Return the [x, y] coordinate for the center point of the cell that contains the specified text.  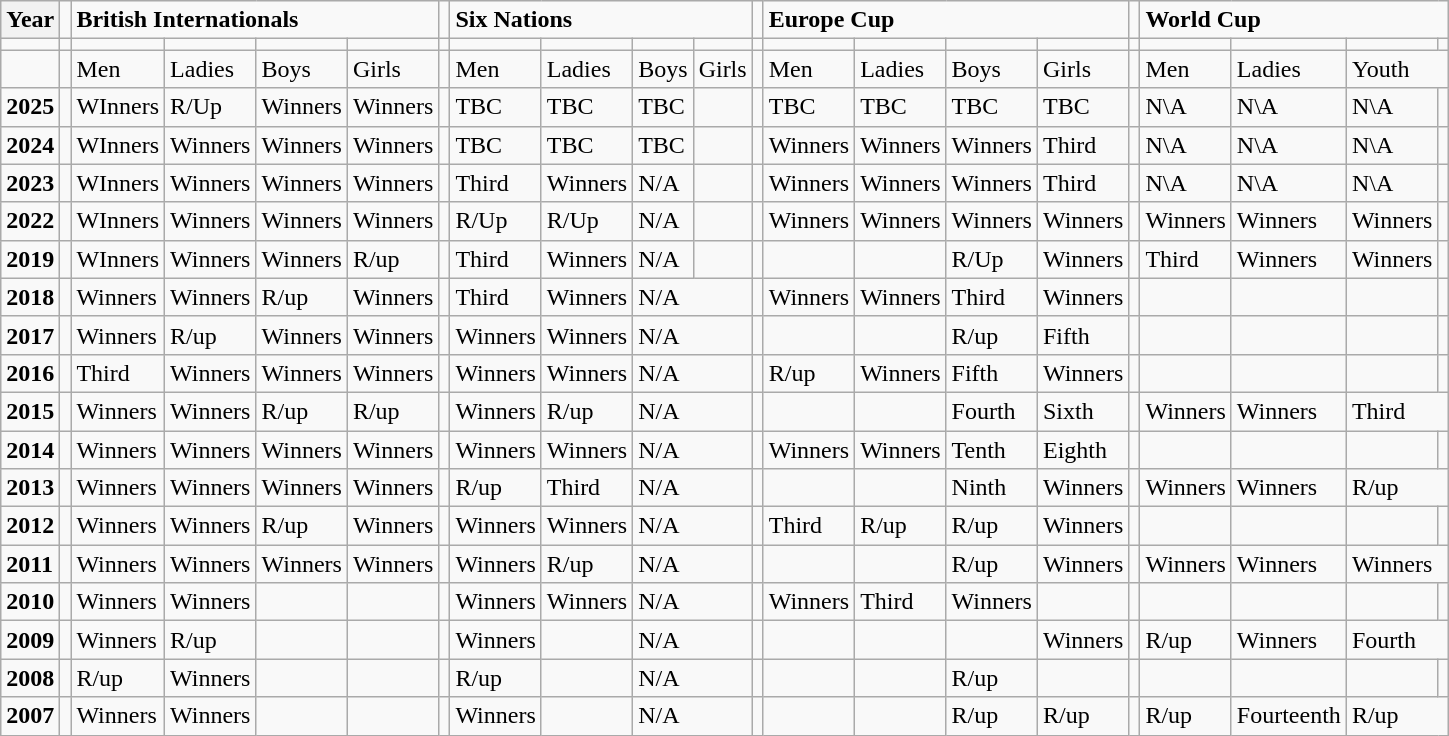
2008 [30, 678]
Sixth [1082, 411]
2024 [30, 145]
Tenth [992, 449]
2009 [30, 640]
2011 [30, 564]
Six Nations [601, 20]
World Cup [1294, 20]
2010 [30, 602]
2012 [30, 526]
2015 [30, 411]
2013 [30, 488]
2019 [30, 259]
Year [30, 20]
2025 [30, 107]
Ninth [992, 488]
Youth [1397, 69]
Europe Cup [946, 20]
2023 [30, 183]
2007 [30, 716]
2016 [30, 373]
2014 [30, 449]
Fourteenth [1288, 716]
Eighth [1082, 449]
2018 [30, 297]
2022 [30, 221]
British Internationals [255, 20]
2017 [30, 335]
